Detect which cell encompasses the target text, then output its (X, Y) center coordinate. 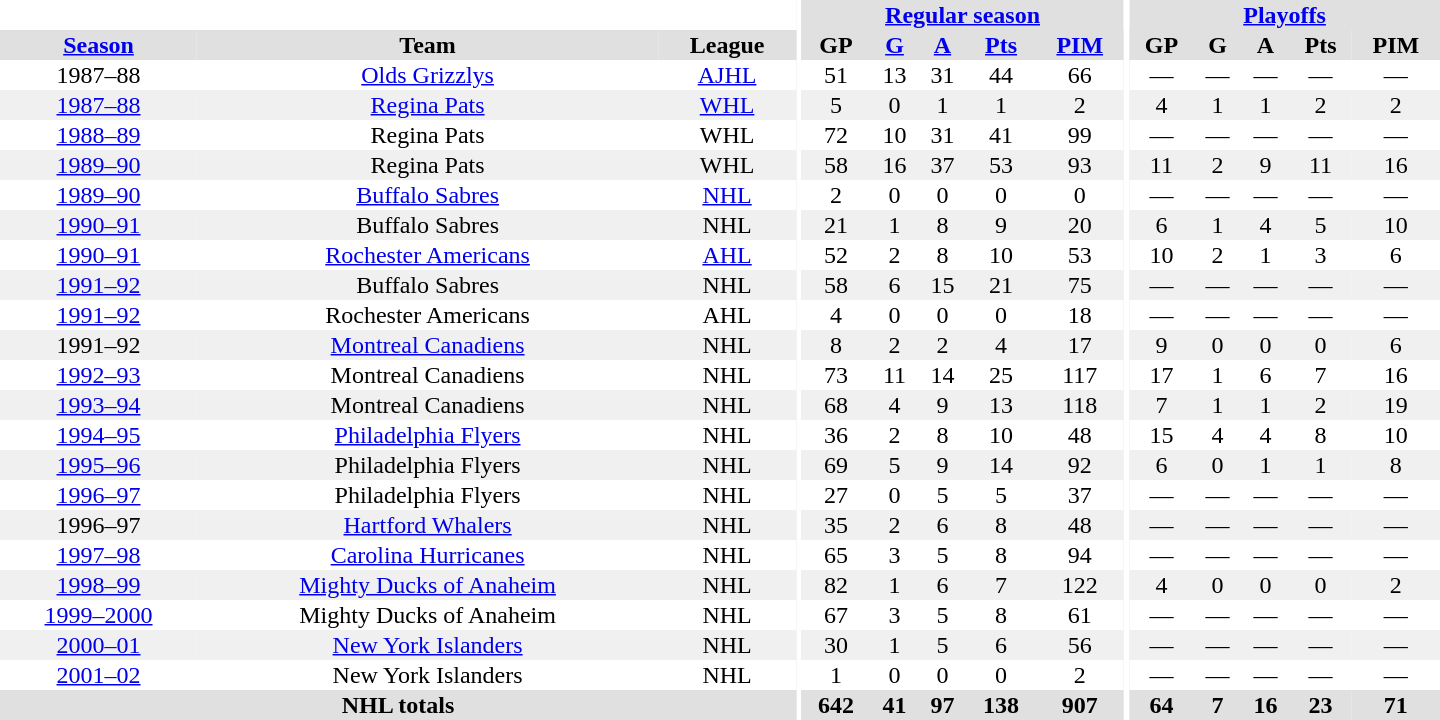
Regular season (962, 15)
65 (836, 555)
30 (836, 645)
19 (1396, 405)
Carolina Hurricanes (428, 555)
1993–94 (98, 405)
99 (1080, 135)
23 (1321, 705)
138 (1000, 705)
18 (1080, 315)
36 (836, 435)
Playoffs (1284, 15)
67 (836, 615)
20 (1080, 225)
73 (836, 375)
League (727, 45)
NHL totals (398, 705)
118 (1080, 405)
52 (836, 255)
2000–01 (98, 645)
75 (1080, 285)
51 (836, 75)
Team (428, 45)
97 (942, 705)
2001–02 (98, 675)
71 (1396, 705)
27 (836, 495)
56 (1080, 645)
92 (1080, 465)
907 (1080, 705)
122 (1080, 585)
93 (1080, 165)
117 (1080, 375)
82 (836, 585)
642 (836, 705)
1994–95 (98, 435)
64 (1161, 705)
69 (836, 465)
72 (836, 135)
68 (836, 405)
AJHL (727, 75)
Hartford Whalers (428, 525)
66 (1080, 75)
1997–98 (98, 555)
94 (1080, 555)
Olds Grizzlys (428, 75)
44 (1000, 75)
1995–96 (98, 465)
1988–89 (98, 135)
35 (836, 525)
1999–2000 (98, 615)
25 (1000, 375)
Season (98, 45)
61 (1080, 615)
1992–93 (98, 375)
1998–99 (98, 585)
